Locate the cell with the specified text and output its [X, Y] center coordinate. 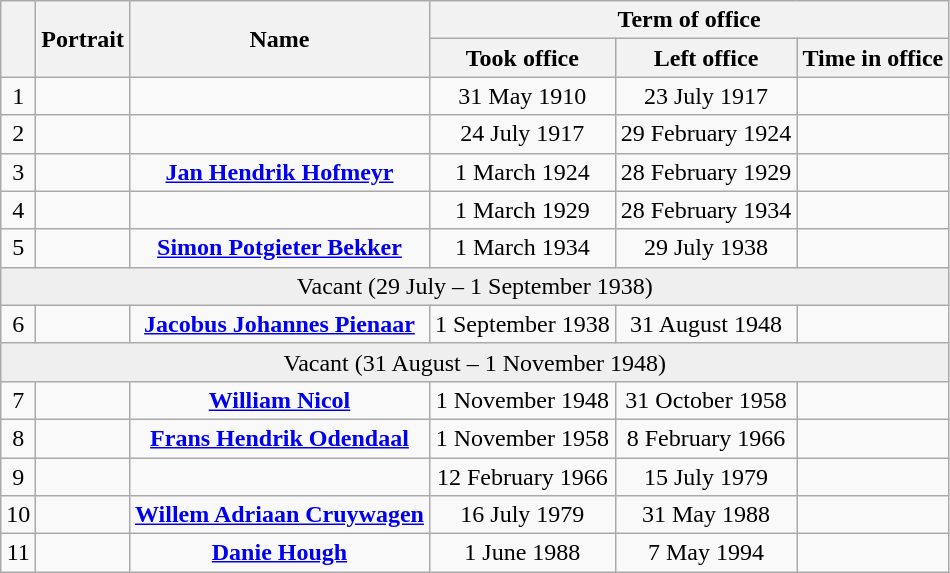
Time in office [873, 58]
29 February 1924 [706, 134]
Jan Hendrik Hofmeyr [279, 172]
Danie Hough [279, 553]
1 March 1934 [522, 248]
16 July 1979 [522, 515]
Portrait [83, 39]
28 February 1929 [706, 172]
Vacant (31 August – 1 November 1948) [475, 362]
11 [18, 553]
31 October 1958 [706, 400]
31 May 1988 [706, 515]
6 [18, 324]
Simon Potgieter Bekker [279, 248]
1 September 1938 [522, 324]
7 May 1994 [706, 553]
8 February 1966 [706, 438]
1 March 1924 [522, 172]
7 [18, 400]
Vacant (29 July – 1 September 1938) [475, 286]
Name [279, 39]
1 March 1929 [522, 210]
1 [18, 96]
William Nicol [279, 400]
28 February 1934 [706, 210]
3 [18, 172]
Jacobus Johannes Pienaar [279, 324]
24 July 1917 [522, 134]
23 July 1917 [706, 96]
Frans Hendrik Odendaal [279, 438]
8 [18, 438]
29 July 1938 [706, 248]
5 [18, 248]
1 June 1988 [522, 553]
10 [18, 515]
12 February 1966 [522, 477]
9 [18, 477]
2 [18, 134]
Took office [522, 58]
1 November 1958 [522, 438]
31 August 1948 [706, 324]
Term of office [688, 20]
Willem Adriaan Cruywagen [279, 515]
Left office [706, 58]
15 July 1979 [706, 477]
31 May 1910 [522, 96]
4 [18, 210]
1 November 1948 [522, 400]
